Search for the cell housing the specified text and yield its [X, Y] center coordinate. 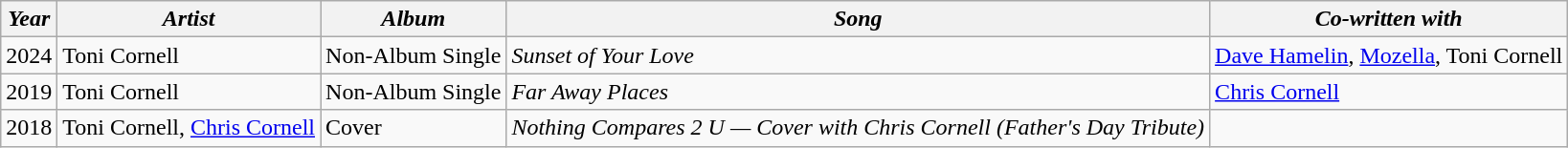
2019 [29, 92]
Song [858, 19]
2024 [29, 55]
Sunset of Your Love [858, 55]
Artist [190, 19]
Album [414, 19]
Dave Hamelin, Mozella, Toni Cornell [1389, 55]
Toni Cornell, Chris Cornell [190, 128]
Nothing Compares 2 U — Cover with Chris Cornell (Father's Day Tribute) [858, 128]
2018 [29, 128]
Cover [414, 128]
Chris Cornell [1389, 92]
Co-written with [1389, 19]
Far Away Places [858, 92]
Year [29, 19]
